Pinpoint the cell where the given text exists, returning its (x, y) midpoint coordinate. 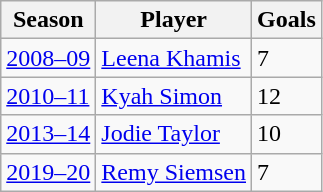
Jodie Taylor (174, 134)
10 (287, 134)
Goals (287, 20)
Player (174, 20)
Kyah Simon (174, 96)
2008–09 (48, 58)
12 (287, 96)
2013–14 (48, 134)
2019–20 (48, 172)
Leena Khamis (174, 58)
2010–11 (48, 96)
Season (48, 20)
Remy Siemsen (174, 172)
